Find where the given text appears and provide that cell's center as [X, Y] coordinate. 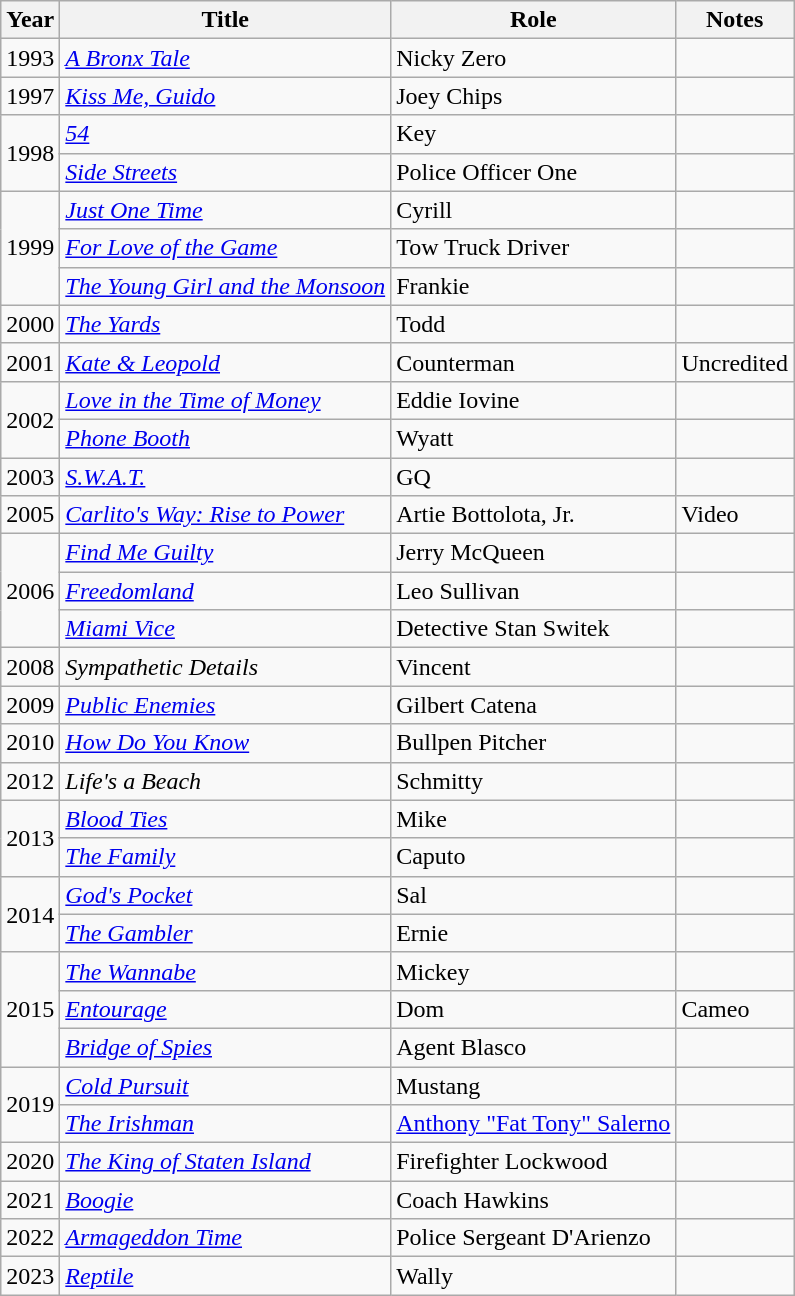
Public Enemies [226, 705]
Love in the Time of Money [226, 400]
God's Pocket [226, 895]
1998 [30, 153]
The Gambler [226, 933]
2021 [30, 1200]
Artie Bottolota, Jr. [534, 515]
The Family [226, 857]
Anthony "Fat Tony" Salerno [534, 1124]
How Do You Know [226, 743]
Bridge of Spies [226, 1047]
Video [735, 515]
2008 [30, 667]
Cyrill [534, 210]
Gilbert Catena [534, 705]
2003 [30, 477]
Armageddon Time [226, 1238]
Schmitty [534, 781]
2005 [30, 515]
Reptile [226, 1276]
Mustang [534, 1085]
2010 [30, 743]
The King of Staten Island [226, 1162]
Caputo [534, 857]
Find Me Guilty [226, 553]
Vincent [534, 667]
The Wannabe [226, 971]
Police Officer One [534, 172]
2022 [30, 1238]
Mike [534, 819]
Coach Hawkins [534, 1200]
Police Sergeant D'Arienzo [534, 1238]
Just One Time [226, 210]
Leo Sullivan [534, 591]
Tow Truck Driver [534, 248]
Wyatt [534, 438]
Ernie [534, 933]
GQ [534, 477]
Miami Vice [226, 629]
Kate & Leopold [226, 362]
2023 [30, 1276]
2001 [30, 362]
2015 [30, 1009]
Counterman [534, 362]
Blood Ties [226, 819]
Boogie [226, 1200]
Life's a Beach [226, 781]
Bullpen Pitcher [534, 743]
Freedomland [226, 591]
Phone Booth [226, 438]
2012 [30, 781]
Carlito's Way: Rise to Power [226, 515]
Sympathetic Details [226, 667]
Frankie [534, 286]
Wally [534, 1276]
Sal [534, 895]
Dom [534, 1009]
Cold Pursuit [226, 1085]
Mickey [534, 971]
54 [226, 134]
Joey Chips [534, 96]
2006 [30, 591]
1993 [30, 58]
Title [226, 20]
Role [534, 20]
2009 [30, 705]
2013 [30, 838]
Firefighter Lockwood [534, 1162]
2020 [30, 1162]
1999 [30, 248]
A Bronx Tale [226, 58]
Kiss Me, Guido [226, 96]
The Irishman [226, 1124]
2000 [30, 324]
The Yards [226, 324]
Entourage [226, 1009]
1997 [30, 96]
Nicky Zero [534, 58]
Eddie Iovine [534, 400]
Cameo [735, 1009]
Side Streets [226, 172]
2002 [30, 419]
Agent Blasco [534, 1047]
Key [534, 134]
S.W.A.T. [226, 477]
Notes [735, 20]
Detective Stan Switek [534, 629]
2019 [30, 1104]
Todd [534, 324]
Uncredited [735, 362]
2014 [30, 914]
Jerry McQueen [534, 553]
The Young Girl and the Monsoon [226, 286]
Year [30, 20]
For Love of the Game [226, 248]
